Find where the given text appears and provide that cell's center as (X, Y) coordinate. 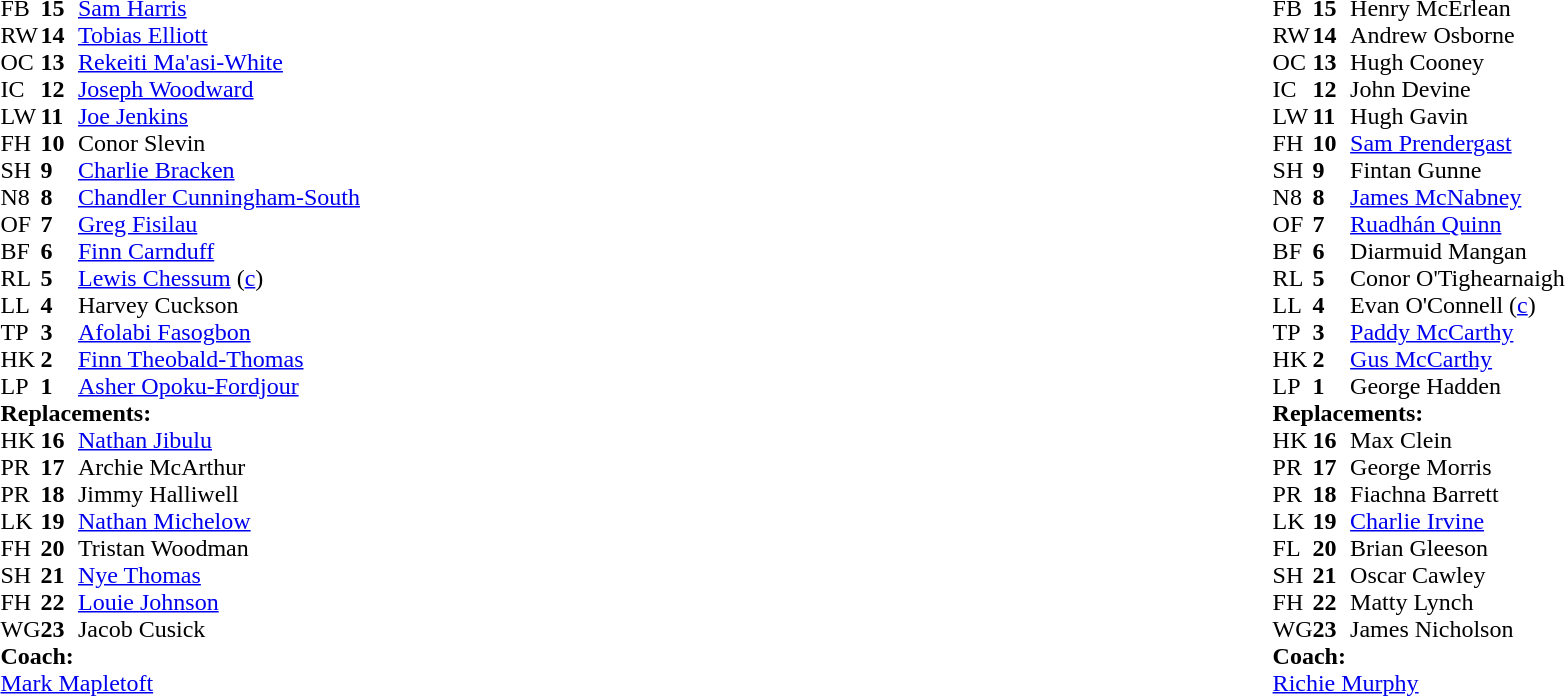
Charlie Bracken (219, 170)
James McNabney (1458, 198)
Harvey Cuckson (219, 306)
Joe Jenkins (219, 116)
Finn Theobald-Thomas (219, 360)
Evan O'Connell (c) (1458, 306)
Paddy McCarthy (1458, 332)
Louie Johnson (219, 602)
Tristan Woodman (219, 548)
Hugh Cooney (1458, 62)
Nye Thomas (219, 576)
Charlie Irvine (1458, 522)
James Nicholson (1458, 630)
Finn Carnduff (219, 252)
Conor O'Tighearnaigh (1458, 278)
Andrew Osborne (1458, 36)
Fintan Gunne (1458, 170)
Rekeiti Ma'asi-White (219, 62)
Lewis Chessum (c) (219, 278)
Tobias Elliott (219, 36)
Jimmy Halliwell (219, 494)
Sam Prendergast (1458, 144)
Greg Fisilau (219, 224)
Nathan Michelow (219, 522)
John Devine (1458, 90)
Matty Lynch (1458, 602)
Gus McCarthy (1458, 360)
George Hadden (1458, 386)
Ruadhán Quinn (1458, 224)
Conor Slevin (219, 144)
Jacob Cusick (219, 630)
Nathan Jibulu (219, 440)
Hugh Gavin (1458, 116)
Fiachna Barrett (1458, 494)
Diarmuid Mangan (1458, 252)
Max Clein (1458, 440)
Asher Opoku-Fordjour (219, 386)
Joseph Woodward (219, 90)
Brian Gleeson (1458, 548)
Chandler Cunningham-South (219, 198)
Archie McArthur (219, 468)
FL (1293, 548)
Afolabi Fasogbon (219, 332)
George Morris (1458, 468)
Oscar Cawley (1458, 576)
